Locate the cell with the specified text and output its [X, Y] center coordinate. 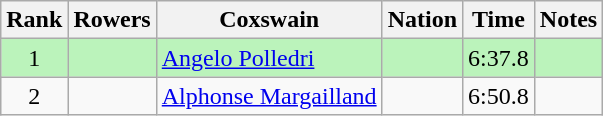
Coxswain [269, 20]
Rank [34, 20]
Alphonse Margailland [269, 96]
Rowers [112, 20]
Nation [422, 20]
6:50.8 [499, 96]
Angelo Polledri [269, 58]
2 [34, 96]
6:37.8 [499, 58]
Time [499, 20]
Notes [568, 20]
1 [34, 58]
